Scan for the cell matching the given text and deliver its [X, Y] coordinate at center. 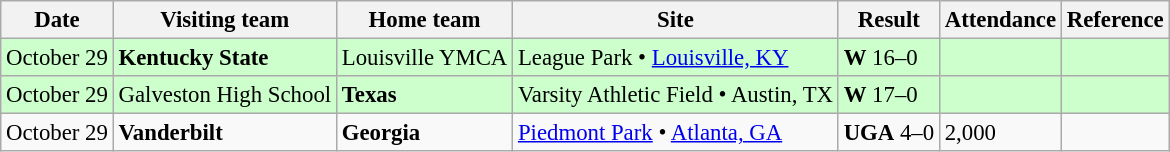
Louisville YMCA [424, 58]
Georgia [424, 133]
Kentucky State [224, 58]
W 16–0 [888, 58]
Piedmont Park • Atlanta, GA [676, 133]
League Park • Louisville, KY [676, 58]
2,000 [1000, 133]
Result [888, 20]
W 17–0 [888, 95]
Galveston High School [224, 95]
UGA 4–0 [888, 133]
Attendance [1000, 20]
Varsity Athletic Field • Austin, TX [676, 95]
Vanderbilt [224, 133]
Texas [424, 95]
Site [676, 20]
Date [57, 20]
Visiting team [224, 20]
Reference [1115, 20]
Home team [424, 20]
